Provide the (x, y) coordinate of the cell's center where the given text is located.  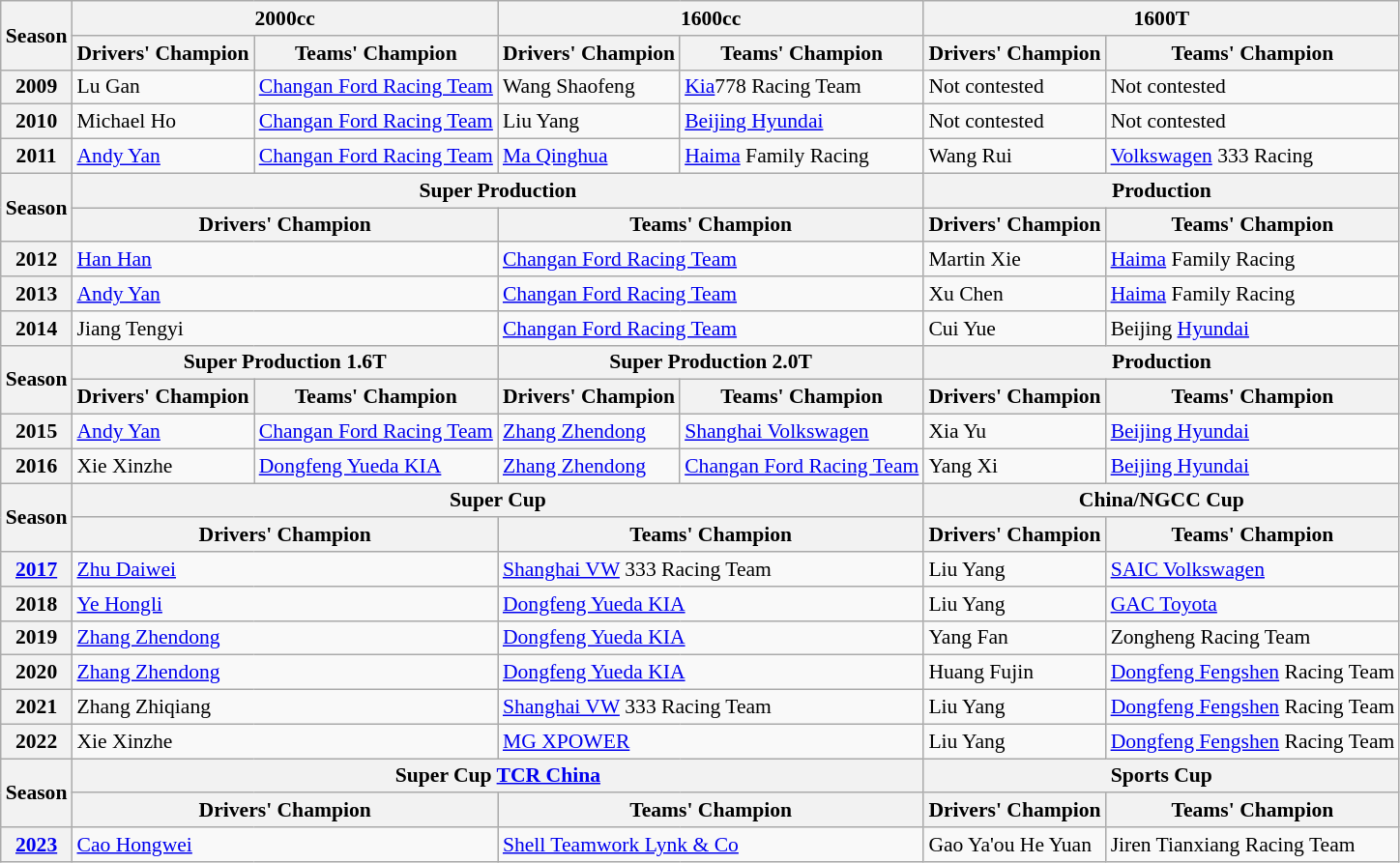
Super Production 1.6T (284, 362)
Zhang Zhiqiang (284, 707)
Han Han (284, 260)
2000cc (284, 18)
Yang Fan (1014, 638)
Zhu Daiwei (284, 569)
2012 (37, 260)
Super Cup TCR China (497, 776)
2020 (37, 673)
MG XPOWER (711, 741)
2010 (37, 122)
Wang Shaofeng (589, 87)
Volkswagen 333 Racing (1253, 157)
Sports Cup (1161, 776)
Shell Teamwork Lynk & Co (711, 845)
1600T (1161, 18)
Huang Fujin (1014, 673)
GAC Toyota (1253, 604)
Jiren Tianxiang Racing Team (1253, 845)
Xia Yu (1014, 432)
Lu Gan (162, 87)
Kia778 Racing Team (802, 87)
2016 (37, 466)
Ye Hongli (284, 604)
2013 (37, 294)
SAIC Volkswagen (1253, 569)
Wang Rui (1014, 157)
2015 (37, 432)
2019 (37, 638)
2018 (37, 604)
Martin Xie (1014, 260)
Super Cup (497, 501)
2014 (37, 329)
Cui Yue (1014, 329)
Super Production 2.0T (711, 362)
Xu Chen (1014, 294)
Michael Ho (162, 122)
Cao Hongwei (284, 845)
Gao Ya'ou He Yuan (1014, 845)
Ma Qinghua (589, 157)
2023 (37, 845)
China/NGCC Cup (1161, 501)
2021 (37, 707)
Zongheng Racing Team (1253, 638)
Jiang Tengyi (284, 329)
Shanghai Volkswagen (802, 432)
2009 (37, 87)
2011 (37, 157)
Yang Xi (1014, 466)
Super Production (497, 190)
2022 (37, 741)
1600cc (711, 18)
2017 (37, 569)
